Output the [X, Y] coordinate of the center of the cell containing the given text.  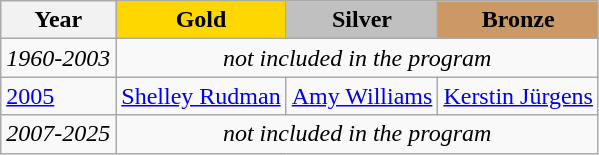
2005 [58, 96]
Year [58, 20]
2007-2025 [58, 134]
1960-2003 [58, 58]
Shelley Rudman [201, 96]
Kerstin Jürgens [518, 96]
Gold [201, 20]
Bronze [518, 20]
Silver [362, 20]
Amy Williams [362, 96]
